Scan for the cell matching the given text and deliver its (X, Y) coordinate at center. 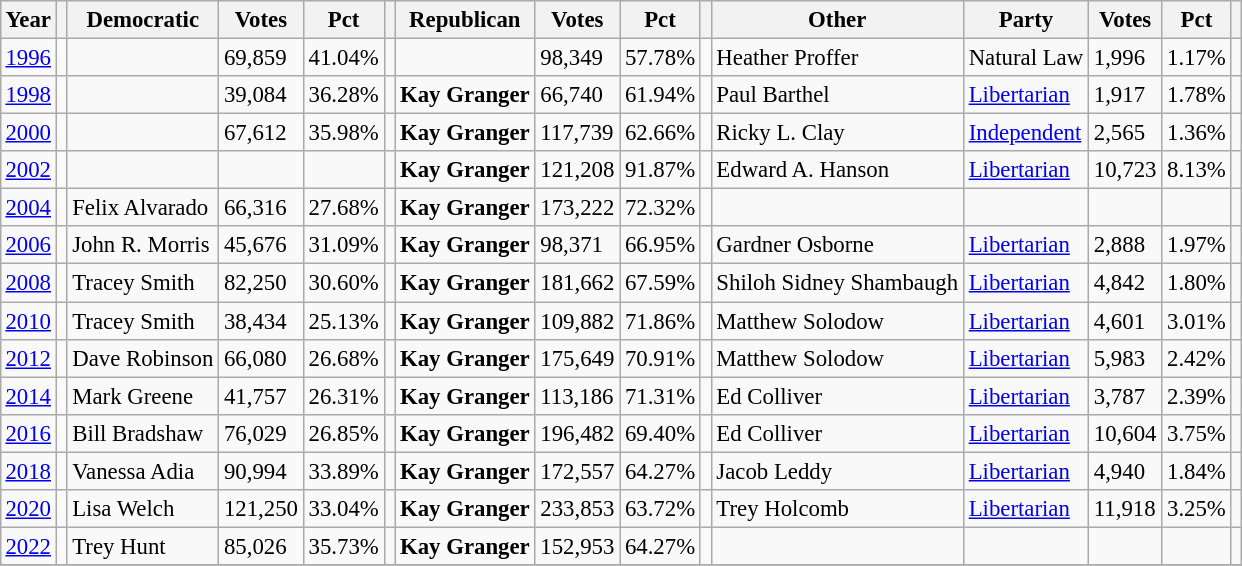
90,994 (262, 471)
26.85% (344, 433)
Bill Bradshaw (143, 433)
233,853 (578, 508)
4,940 (1124, 471)
Democratic (143, 20)
Lisa Welch (143, 508)
33.89% (344, 471)
Paul Barthel (837, 95)
John R. Morris (143, 245)
10,723 (1124, 170)
Jacob Leddy (837, 471)
41.04% (344, 57)
38,434 (262, 321)
62.66% (660, 133)
2022 (28, 546)
26.68% (344, 358)
196,482 (578, 433)
Shiloh Sidney Shambaugh (837, 283)
76,029 (262, 433)
2006 (28, 245)
2018 (28, 471)
172,557 (578, 471)
10,604 (1124, 433)
82,250 (262, 283)
61.94% (660, 95)
85,026 (262, 546)
8.13% (1196, 170)
67.59% (660, 283)
1996 (28, 57)
2,565 (1124, 133)
Other (837, 20)
Mark Greene (143, 396)
41,757 (262, 396)
3.75% (1196, 433)
1.78% (1196, 95)
69.40% (660, 433)
2010 (28, 321)
3.01% (1196, 321)
175,649 (578, 358)
2014 (28, 396)
71.86% (660, 321)
2.39% (1196, 396)
1.36% (1196, 133)
2008 (28, 283)
Felix Alvarado (143, 208)
117,739 (578, 133)
1,996 (1124, 57)
72.32% (660, 208)
1.80% (1196, 283)
Natural Law (1026, 57)
2000 (28, 133)
Gardner Osborne (837, 245)
181,662 (578, 283)
Independent (1026, 133)
Vanessa Adia (143, 471)
1998 (28, 95)
70.91% (660, 358)
25.13% (344, 321)
67,612 (262, 133)
152,953 (578, 546)
98,371 (578, 245)
2004 (28, 208)
1.97% (1196, 245)
66,316 (262, 208)
Edward A. Hanson (837, 170)
35.98% (344, 133)
2012 (28, 358)
3.25% (1196, 508)
2.42% (1196, 358)
3,787 (1124, 396)
Republican (465, 20)
173,222 (578, 208)
45,676 (262, 245)
Dave Robinson (143, 358)
57.78% (660, 57)
69,859 (262, 57)
121,208 (578, 170)
11,918 (1124, 508)
30.60% (344, 283)
Trey Hunt (143, 546)
71.31% (660, 396)
36.28% (344, 95)
39,084 (262, 95)
5,983 (1124, 358)
26.31% (344, 396)
Year (28, 20)
113,186 (578, 396)
66,080 (262, 358)
121,250 (262, 508)
2020 (28, 508)
63.72% (660, 508)
Trey Holcomb (837, 508)
27.68% (344, 208)
109,882 (578, 321)
98,349 (578, 57)
31.09% (344, 245)
66.95% (660, 245)
2002 (28, 170)
Heather Proffer (837, 57)
1,917 (1124, 95)
1.84% (1196, 471)
66,740 (578, 95)
33.04% (344, 508)
2,888 (1124, 245)
Ricky L. Clay (837, 133)
Party (1026, 20)
35.73% (344, 546)
4,601 (1124, 321)
4,842 (1124, 283)
1.17% (1196, 57)
2016 (28, 433)
91.87% (660, 170)
